Detect which cell encompasses the target text, then output its [x, y] center coordinate. 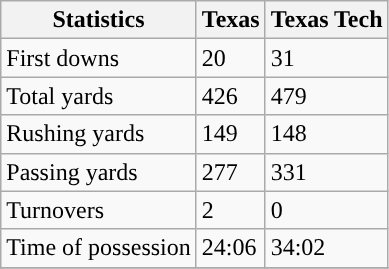
331 [326, 172]
Passing yards [99, 172]
2 [230, 210]
Total yards [99, 96]
31 [326, 58]
34:02 [326, 248]
148 [326, 134]
Time of possession [99, 248]
24:06 [230, 248]
Texas Tech [326, 20]
Texas [230, 20]
479 [326, 96]
First downs [99, 58]
149 [230, 134]
Rushing yards [99, 134]
426 [230, 96]
Statistics [99, 20]
20 [230, 58]
0 [326, 210]
277 [230, 172]
Turnovers [99, 210]
